Capture the cell that displays the provided text and extract its (X, Y) central coordinate. 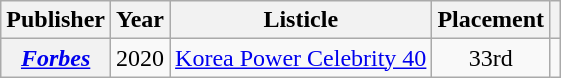
Year (140, 20)
2020 (140, 58)
Publisher (56, 20)
Listicle (301, 20)
Placement (491, 20)
Korea Power Celebrity 40 (301, 58)
Forbes (56, 58)
33rd (491, 58)
